Capture the cell that displays the provided text and extract its (X, Y) central coordinate. 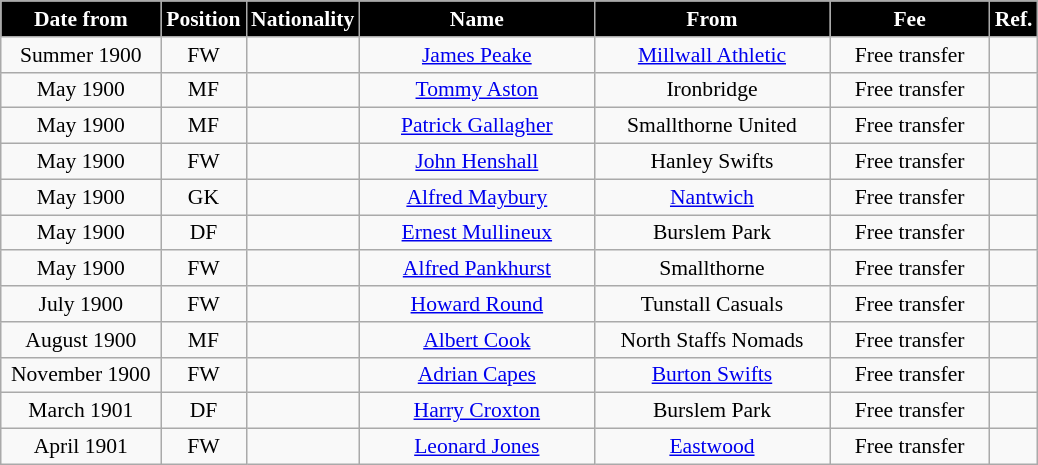
Smallthorne United (712, 126)
November 1900 (81, 375)
From (712, 19)
James Peake (476, 55)
Alfred Pankhurst (476, 269)
Nantwich (712, 197)
Patrick Gallagher (476, 126)
Position (204, 19)
Hanley Swifts (712, 162)
North Staffs Nomads (712, 340)
Nationality (302, 19)
Burton Swifts (712, 375)
Ironbridge (712, 90)
Harry Croxton (476, 411)
Tommy Aston (476, 90)
Tunstall Casuals (712, 304)
Smallthorne (712, 269)
March 1901 (81, 411)
Name (476, 19)
Howard Round (476, 304)
GK (204, 197)
Alfred Maybury (476, 197)
Eastwood (712, 447)
Adrian Capes (476, 375)
April 1901 (81, 447)
July 1900 (81, 304)
John Henshall (476, 162)
Leonard Jones (476, 447)
Ernest Mullineux (476, 233)
August 1900 (81, 340)
Fee (910, 19)
Summer 1900 (81, 55)
Millwall Athletic (712, 55)
Date from (81, 19)
Ref. (1014, 19)
Albert Cook (476, 340)
